Determine the (X, Y) coordinate at the center of the cell enclosing the given text.  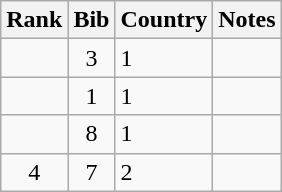
4 (34, 172)
2 (164, 172)
Bib (92, 20)
8 (92, 134)
7 (92, 172)
Rank (34, 20)
Notes (247, 20)
3 (92, 58)
Country (164, 20)
